Pinpoint the cell where the given text exists, returning its (X, Y) midpoint coordinate. 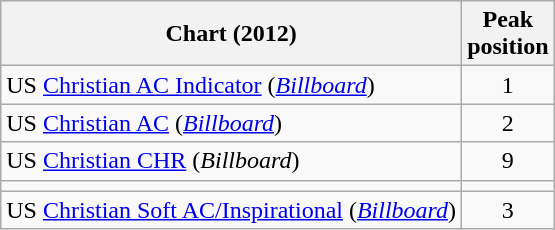
3 (508, 210)
9 (508, 161)
Chart (2012) (232, 34)
US Christian Soft AC/Inspirational (Billboard) (232, 210)
US Christian CHR (Billboard) (232, 161)
US Christian AC Indicator (Billboard) (232, 85)
Peakposition (508, 34)
1 (508, 85)
2 (508, 123)
US Christian AC (Billboard) (232, 123)
